Scan for the cell matching the given text and deliver its (x, y) coordinate at center. 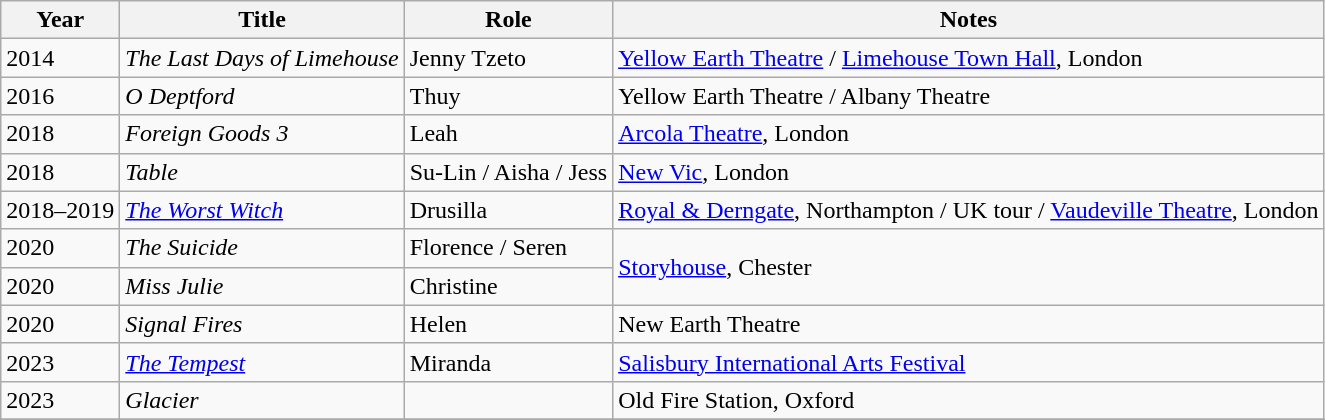
Yellow Earth Theatre / Albany Theatre (968, 96)
Role (508, 20)
2016 (60, 96)
Title (262, 20)
Year (60, 20)
Florence / Seren (508, 248)
Miranda (508, 362)
The Last Days of Limehouse (262, 58)
Signal Fires (262, 324)
The Worst Witch (262, 210)
Foreign Goods 3 (262, 134)
Helen (508, 324)
New Earth Theatre (968, 324)
Yellow Earth Theatre / Limehouse Town Hall, London (968, 58)
Miss Julie (262, 286)
The Suicide (262, 248)
Storyhouse, Chester (968, 267)
Su-Lin / Aisha / Jess (508, 172)
O Deptford (262, 96)
The Tempest (262, 362)
Table (262, 172)
2018–2019 (60, 210)
Salisbury International Arts Festival (968, 362)
New Vic, London (968, 172)
Christine (508, 286)
Notes (968, 20)
Drusilla (508, 210)
Thuy (508, 96)
Glacier (262, 400)
2014 (60, 58)
Leah (508, 134)
Royal & Derngate, Northampton / UK tour / Vaudeville Theatre, London (968, 210)
Old Fire Station, Oxford (968, 400)
Arcola Theatre, London (968, 134)
Jenny Tzeto (508, 58)
